Output the [x, y] coordinate of the center of the cell containing the given text.  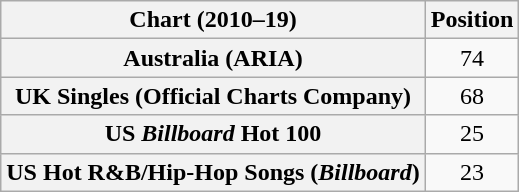
UK Singles (Official Charts Company) [213, 96]
68 [472, 96]
74 [472, 58]
23 [472, 172]
Position [472, 20]
Australia (ARIA) [213, 58]
Chart (2010–19) [213, 20]
US Hot R&B/Hip-Hop Songs (Billboard) [213, 172]
25 [472, 134]
US Billboard Hot 100 [213, 134]
